For the text-containing cell, return its midpoint in [x, y] coordinate format. 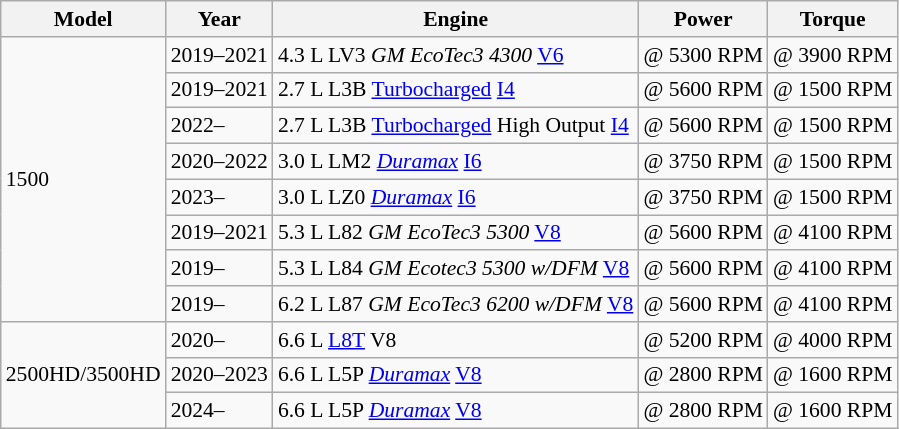
4.3 L LV3 GM EcoTec3 4300 V6 [456, 55]
2500HD/3500HD [84, 376]
@ 3900 RPM [833, 55]
1500 [84, 180]
3.0 L LZ0 Duramax I6 [456, 197]
Model [84, 19]
2.7 L L3B Turbocharged High Output I4 [456, 126]
@ 5200 RPM [703, 340]
2023– [220, 197]
2.7 L L3B Turbocharged I4 [456, 90]
3.0 L LM2 Duramax I6 [456, 162]
Power [703, 19]
5.3 L L84 GM Ecotec3 5300 w/DFM V8 [456, 269]
2020–2022 [220, 162]
2024– [220, 411]
Torque [833, 19]
Engine [456, 19]
2020–2023 [220, 375]
2020– [220, 340]
@ 5300 RPM [703, 55]
6.2 L L87 GM EcoTec3 6200 w/DFM V8 [456, 304]
@ 4000 RPM [833, 340]
Year [220, 19]
5.3 L L82 GM EcoTec3 5300 V8 [456, 233]
6.6 L L8T V8 [456, 340]
2022– [220, 126]
